Return the (X, Y) coordinate for the center point of the cell that contains the specified text.  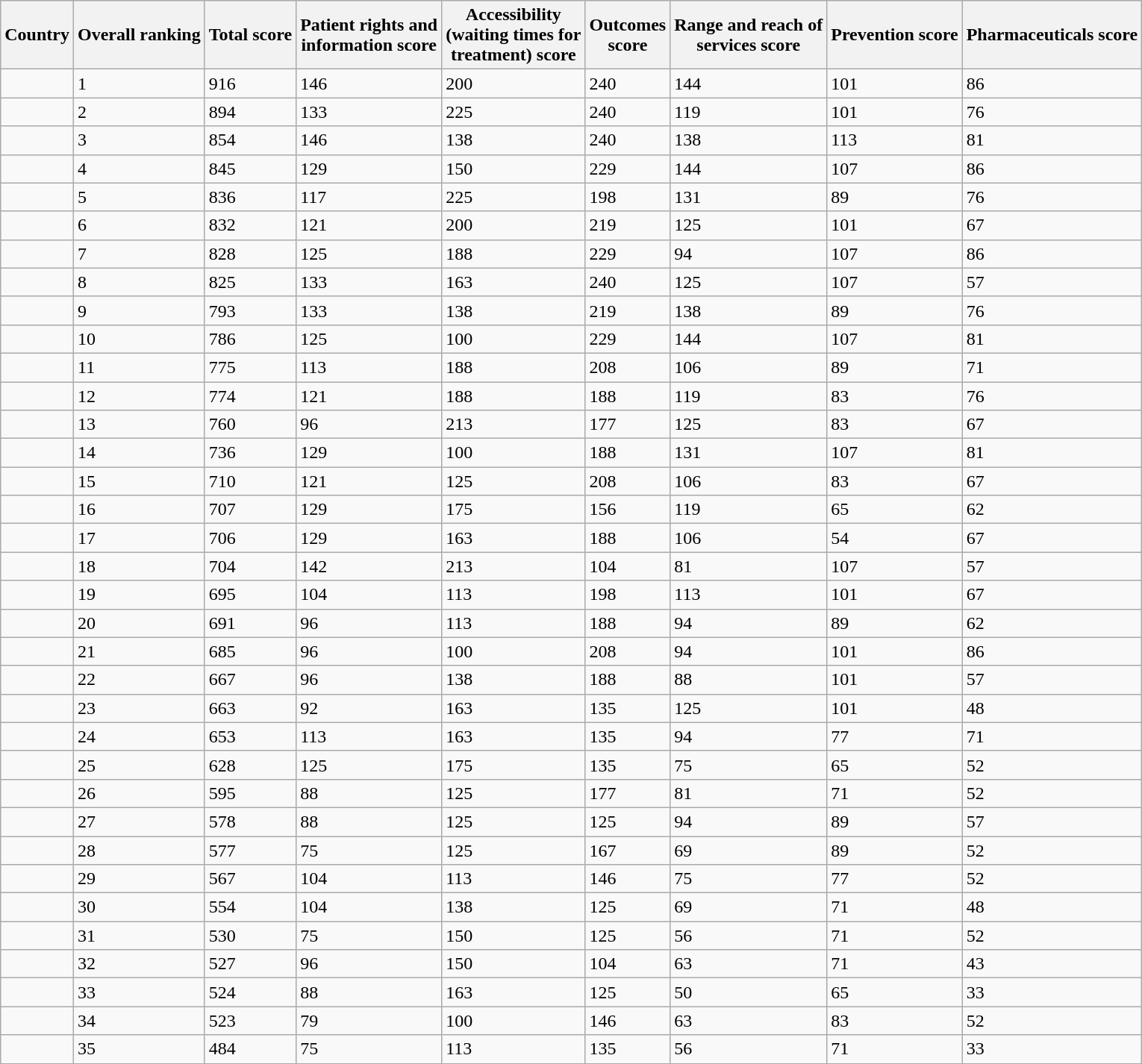
894 (250, 112)
628 (250, 765)
577 (250, 850)
43 (1052, 964)
Accessibility (waiting times for treatment) score (514, 35)
25 (139, 765)
19 (139, 595)
524 (250, 992)
695 (250, 595)
4 (139, 169)
9 (139, 310)
142 (369, 566)
Overall ranking (139, 35)
79 (369, 1021)
793 (250, 310)
21 (139, 651)
18 (139, 566)
760 (250, 425)
775 (250, 367)
828 (250, 254)
836 (250, 197)
Outcomes score (628, 35)
736 (250, 453)
5 (139, 197)
567 (250, 879)
704 (250, 566)
Pharmaceuticals score (1052, 35)
527 (250, 964)
Country (37, 35)
35 (139, 1049)
17 (139, 538)
23 (139, 708)
31 (139, 936)
825 (250, 282)
916 (250, 84)
12 (139, 396)
667 (250, 680)
28 (139, 850)
16 (139, 510)
530 (250, 936)
691 (250, 623)
Patient rights and information score (369, 35)
117 (369, 197)
34 (139, 1021)
7 (139, 254)
6 (139, 225)
706 (250, 538)
22 (139, 680)
11 (139, 367)
29 (139, 879)
20 (139, 623)
1 (139, 84)
Range and reach of services score (749, 35)
14 (139, 453)
845 (250, 169)
854 (250, 140)
Prevention score (894, 35)
2 (139, 112)
26 (139, 793)
554 (250, 907)
832 (250, 225)
578 (250, 822)
484 (250, 1049)
Total score (250, 35)
786 (250, 339)
10 (139, 339)
54 (894, 538)
15 (139, 481)
24 (139, 736)
685 (250, 651)
710 (250, 481)
92 (369, 708)
653 (250, 736)
663 (250, 708)
13 (139, 425)
32 (139, 964)
774 (250, 396)
8 (139, 282)
27 (139, 822)
30 (139, 907)
167 (628, 850)
595 (250, 793)
3 (139, 140)
50 (749, 992)
156 (628, 510)
707 (250, 510)
523 (250, 1021)
